Pinpoint the cell where the given text exists, returning its [X, Y] midpoint coordinate. 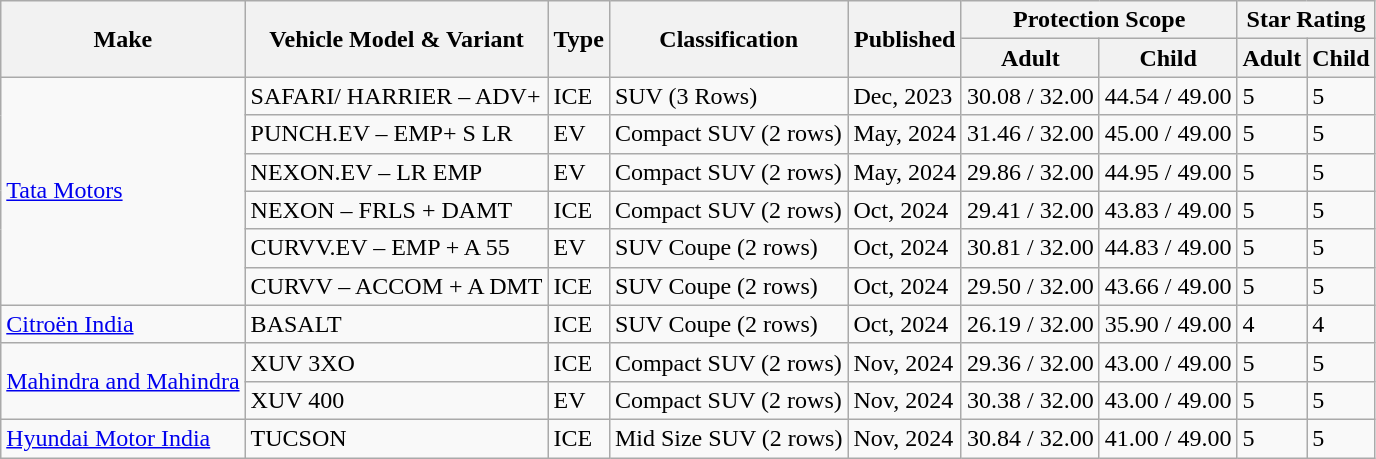
26.19 / 32.00 [1030, 324]
Vehicle Model & Variant [396, 39]
PUNCH.EV – EMP+ S LR [396, 134]
29.36 / 32.00 [1030, 362]
29.86 / 32.00 [1030, 172]
Star Rating [1306, 20]
Citroën India [123, 324]
43.66 / 49.00 [1168, 286]
30.81 / 32.00 [1030, 248]
Hyundai Motor India [123, 438]
29.50 / 32.00 [1030, 286]
XUV 3XO [396, 362]
Mid Size SUV (2 rows) [728, 438]
44.95 / 49.00 [1168, 172]
30.38 / 32.00 [1030, 400]
CURVV – ACCOM + A DMT [396, 286]
30.84 / 32.00 [1030, 438]
SUV (3 Rows) [728, 96]
SAFARI/ HARRIER – ADV+ [396, 96]
44.83 / 49.00 [1168, 248]
Mahindra and Mahindra [123, 381]
NEXON – FRLS + DAMT [396, 210]
Published [905, 39]
XUV 400 [396, 400]
Dec, 2023 [905, 96]
Classification [728, 39]
29.41 / 32.00 [1030, 210]
30.08 / 32.00 [1030, 96]
BASALT [396, 324]
Tata Motors [123, 191]
44.54 / 49.00 [1168, 96]
41.00 / 49.00 [1168, 438]
35.90 / 49.00 [1168, 324]
43.83 / 49.00 [1168, 210]
NEXON.EV – LR EMP [396, 172]
Protection Scope [1098, 20]
31.46 / 32.00 [1030, 134]
TUCSON [396, 438]
Make [123, 39]
Type [578, 39]
45.00 / 49.00 [1168, 134]
CURVV.EV – EMP + A 55 [396, 248]
